Provide the (X, Y) coordinate of the cell's center where the given text is located.  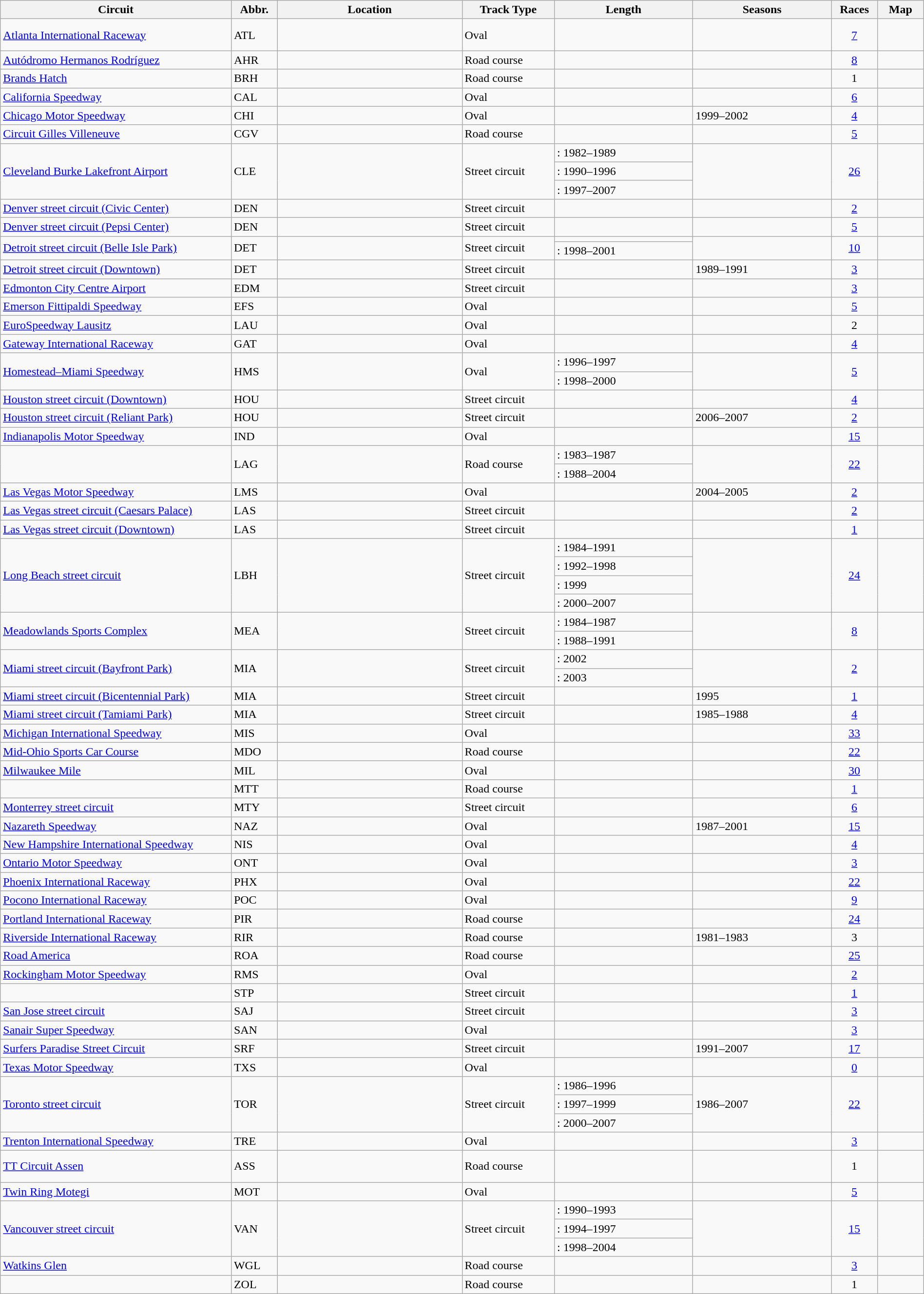
1987–2001 (762, 826)
Surfers Paradise Street Circuit (116, 1048)
Sanair Super Speedway (116, 1030)
LAG (254, 464)
: 1988–2004 (623, 473)
MIS (254, 733)
Chicago Motor Speedway (116, 116)
New Hampshire International Speedway (116, 845)
Portland International Raceway (116, 919)
Miami street circuit (Bayfront Park) (116, 668)
PIR (254, 919)
Circuit Gilles Villeneuve (116, 134)
33 (855, 733)
MOT (254, 1192)
CAL (254, 97)
Indianapolis Motor Speedway (116, 436)
1995 (762, 696)
IND (254, 436)
1986–2007 (762, 1104)
Length (623, 10)
ATL (254, 35)
HMS (254, 371)
: 1988–1991 (623, 640)
MTY (254, 807)
GAT (254, 344)
1985–1988 (762, 715)
: 1997–2007 (623, 190)
2004–2005 (762, 492)
Map (901, 10)
10 (855, 248)
Michigan International Speedway (116, 733)
RIR (254, 937)
LAU (254, 325)
Texas Motor Speedway (116, 1067)
: 1996–1997 (623, 362)
1991–2007 (762, 1048)
: 1986–1996 (623, 1085)
MIL (254, 770)
Long Beach street circuit (116, 576)
CLE (254, 171)
: 1983–1987 (623, 455)
ONT (254, 863)
17 (855, 1048)
SRF (254, 1048)
Mid-Ohio Sports Car Course (116, 752)
Las Vegas street circuit (Downtown) (116, 529)
1981–1983 (762, 937)
Location (369, 10)
Miami street circuit (Tamiami Park) (116, 715)
2006–2007 (762, 418)
WGL (254, 1266)
Watkins Glen (116, 1266)
MEA (254, 631)
: 1998–2001 (623, 251)
30 (855, 770)
25 (855, 956)
VAN (254, 1229)
BRH (254, 78)
Toronto street circuit (116, 1104)
EuroSpeedway Lausitz (116, 325)
Pocono International Raceway (116, 900)
Denver street circuit (Pepsi Center) (116, 227)
ROA (254, 956)
Autódromo Hermanos Rodríguez (116, 60)
CHI (254, 116)
: 1998–2004 (623, 1247)
1989–1991 (762, 270)
: 2003 (623, 677)
Meadowlands Sports Complex (116, 631)
EFS (254, 307)
Houston street circuit (Downtown) (116, 399)
Abbr. (254, 10)
: 1992–1998 (623, 566)
POC (254, 900)
San Jose street circuit (116, 1011)
Rockingham Motor Speedway (116, 974)
: 1998–2000 (623, 381)
STP (254, 993)
Road America (116, 956)
TT Circuit Assen (116, 1167)
0 (855, 1067)
Monterrey street circuit (116, 807)
Twin Ring Motegi (116, 1192)
MTT (254, 789)
RMS (254, 974)
Vancouver street circuit (116, 1229)
Las Vegas street circuit (Caesars Palace) (116, 510)
AHR (254, 60)
LBH (254, 576)
Races (855, 10)
PHX (254, 882)
Homestead–Miami Speedway (116, 371)
California Speedway (116, 97)
Atlanta International Raceway (116, 35)
NAZ (254, 826)
: 1990–1996 (623, 171)
Cleveland Burke Lakefront Airport (116, 171)
Phoenix International Raceway (116, 882)
Seasons (762, 10)
SAN (254, 1030)
LMS (254, 492)
Circuit (116, 10)
Denver street circuit (Civic Center) (116, 208)
ASS (254, 1167)
ZOL (254, 1284)
Track Type (508, 10)
NIS (254, 845)
Miami street circuit (Bicentennial Park) (116, 696)
Detroit street circuit (Downtown) (116, 270)
Gateway International Raceway (116, 344)
MDO (254, 752)
: 1997–1999 (623, 1104)
TOR (254, 1104)
Detroit street circuit (Belle Isle Park) (116, 248)
Riverside International Raceway (116, 937)
TXS (254, 1067)
SAJ (254, 1011)
26 (855, 171)
: 1984–1987 (623, 622)
Houston street circuit (Reliant Park) (116, 418)
9 (855, 900)
Ontario Motor Speedway (116, 863)
1999–2002 (762, 116)
Nazareth Speedway (116, 826)
Brands Hatch (116, 78)
CGV (254, 134)
: 1999 (623, 585)
Emerson Fittipaldi Speedway (116, 307)
: 1990–1993 (623, 1210)
: 1982–1989 (623, 153)
Edmonton City Centre Airport (116, 288)
Las Vegas Motor Speedway (116, 492)
: 1994–1997 (623, 1229)
: 1984–1991 (623, 548)
: 2002 (623, 659)
TRE (254, 1141)
Trenton International Speedway (116, 1141)
EDM (254, 288)
7 (855, 35)
Milwaukee Mile (116, 770)
